Find where the given text appears and provide that cell's center as (X, Y) coordinate. 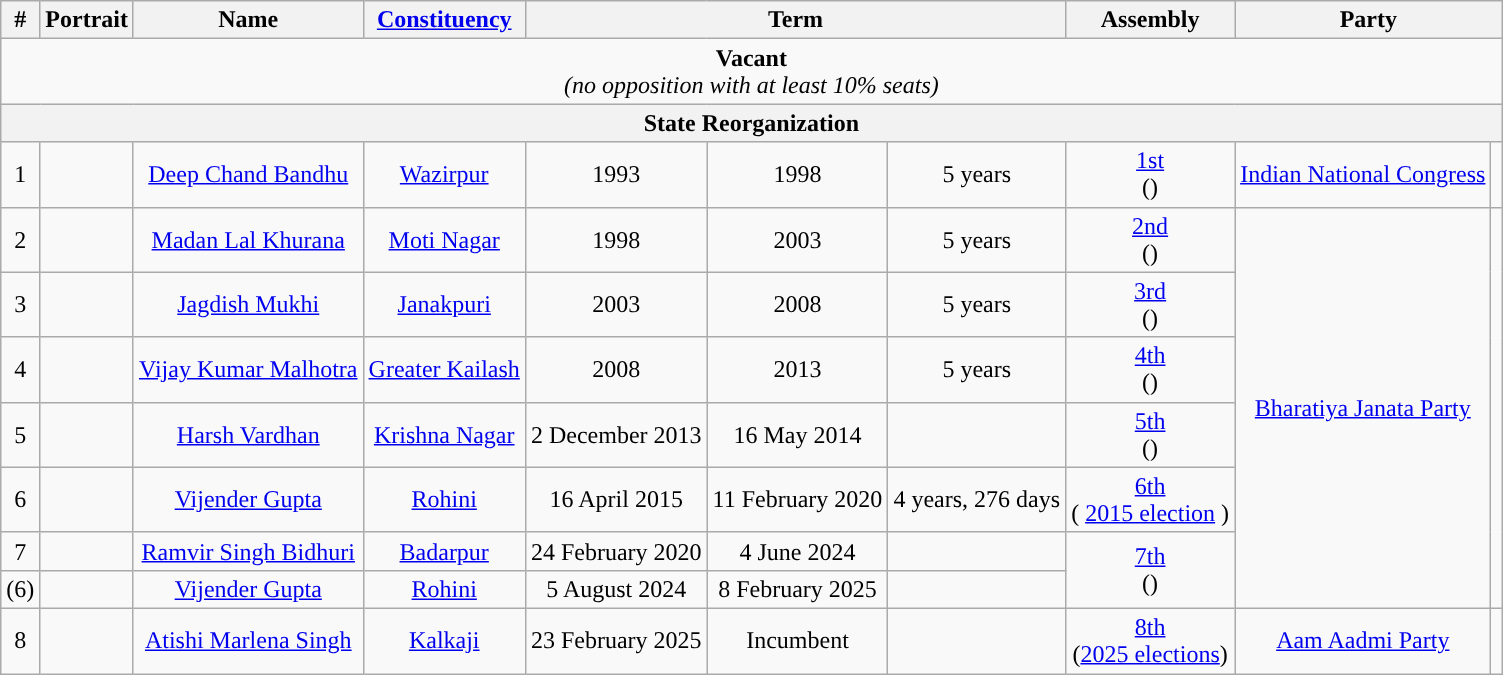
Indian National Congress (1363, 174)
4th() (1150, 370)
Term (795, 20)
4 June 2024 (798, 551)
Jagdish Mukhi (248, 304)
Badarpur (444, 551)
5 (20, 434)
Vacant(no opposition with at least 10% seats) (752, 72)
Vijay Kumar Malhotra (248, 370)
Deep Chand Bandhu (248, 174)
7th() (1150, 570)
11 February 2020 (798, 500)
Kalkaji (444, 640)
1 (20, 174)
1st() (1150, 174)
Bharatiya Janata Party (1363, 408)
Name (248, 20)
16 May 2014 (798, 434)
16 April 2015 (616, 500)
5 August 2024 (616, 589)
4 years, 276 days (977, 500)
6th( 2015 election ) (1150, 500)
4 (20, 370)
1993 (616, 174)
2013 (798, 370)
Harsh Vardhan (248, 434)
6 (20, 500)
23 February 2025 (616, 640)
8th(2025 elections) (1150, 640)
Moti Nagar (444, 240)
Krishna Nagar (444, 434)
Portrait (87, 20)
3rd() (1150, 304)
Greater Kailash (444, 370)
Assembly (1150, 20)
Atishi Marlena Singh (248, 640)
Party (1368, 20)
# (20, 20)
Incumbent (798, 640)
2nd() (1150, 240)
Wazirpur (444, 174)
3 (20, 304)
7 (20, 551)
8 (20, 640)
Constituency (444, 20)
Madan Lal Khurana (248, 240)
Janakpuri (444, 304)
5th() (1150, 434)
(6) (20, 589)
State Reorganization (752, 123)
2 December 2013 (616, 434)
8 February 2025 (798, 589)
Ramvir Singh Bidhuri (248, 551)
2 (20, 240)
24 February 2020 (616, 551)
Aam Aadmi Party (1363, 640)
